Return the (x, y) coordinate for the center point of the cell that contains the specified text.  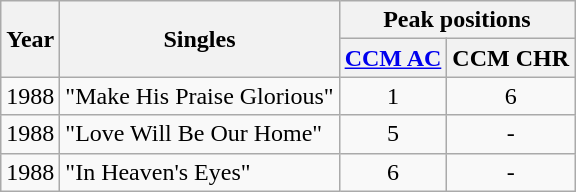
"In Heaven's Eyes" (200, 172)
5 (393, 134)
CCM CHR (511, 58)
"Love Will Be Our Home" (200, 134)
1 (393, 96)
Peak positions (456, 20)
"Make His Praise Glorious" (200, 96)
Singles (200, 39)
CCM AC (393, 58)
Year (30, 39)
